Capture the cell that displays the provided text and extract its [X, Y] central coordinate. 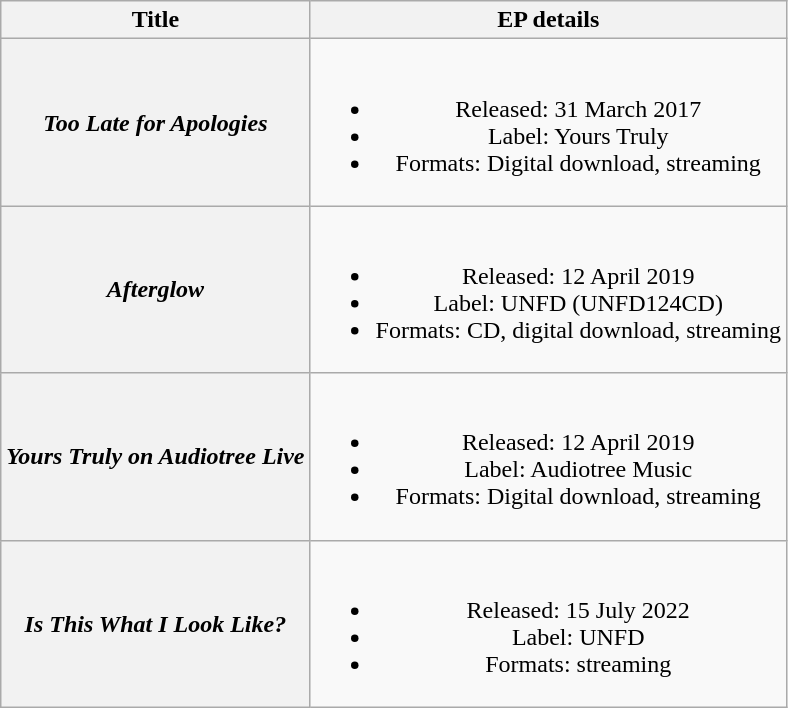
Released: 12 April 2019Label: Audiotree MusicFormats: Digital download, streaming [548, 456]
Too Late for Apologies [156, 122]
Title [156, 20]
Released: 31 March 2017Label: Yours TrulyFormats: Digital download, streaming [548, 122]
Yours Truly on Audiotree Live [156, 456]
Released: 15 July 2022Label: UNFDFormats: streaming [548, 624]
Afterglow [156, 290]
Released: 12 April 2019Label: UNFD (UNFD124CD)Formats: CD, digital download, streaming [548, 290]
EP details [548, 20]
Is This What I Look Like? [156, 624]
